Extract the [X, Y] coordinate from the center of the cell holding the provided text.  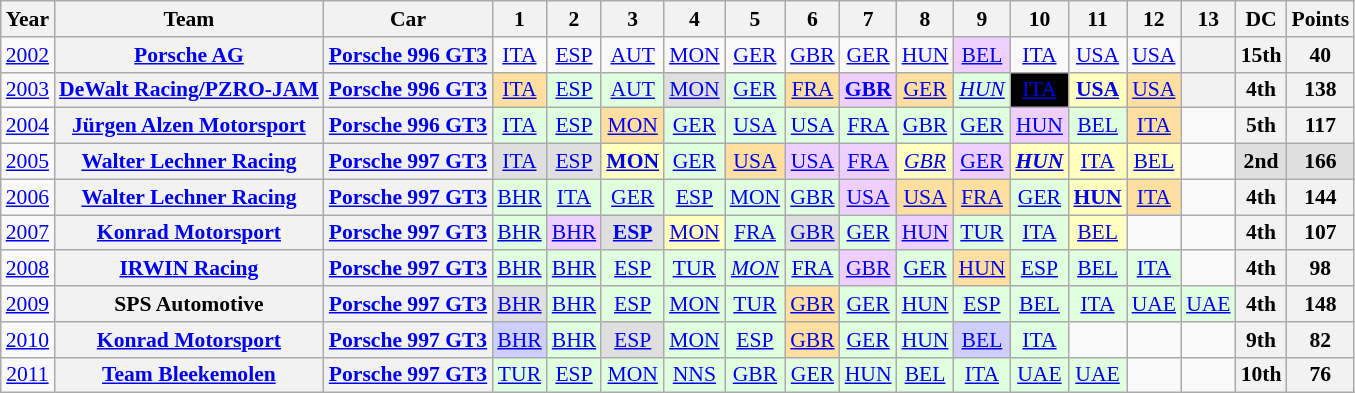
Team Bleekemolen [189, 375]
1 [520, 19]
144 [1320, 197]
Porsche AG [189, 55]
2 [574, 19]
8 [926, 19]
DeWalt Racing/PZRO-JAM [189, 90]
2011 [28, 375]
76 [1320, 375]
SPS Automotive [189, 304]
7 [868, 19]
107 [1320, 233]
IRWIN Racing [189, 269]
2002 [28, 55]
82 [1320, 340]
NNS [694, 375]
2007 [28, 233]
13 [1208, 19]
4 [694, 19]
2006 [28, 197]
98 [1320, 269]
DC [1262, 19]
5 [756, 19]
2010 [28, 340]
6 [812, 19]
40 [1320, 55]
10 [1039, 19]
3 [632, 19]
2004 [28, 126]
5th [1262, 126]
2008 [28, 269]
138 [1320, 90]
2nd [1262, 162]
Year [28, 19]
10th [1262, 375]
2003 [28, 90]
2009 [28, 304]
15th [1262, 55]
166 [1320, 162]
Jürgen Alzen Motorsport [189, 126]
Team [189, 19]
Points [1320, 19]
Car [408, 19]
11 [1097, 19]
2005 [28, 162]
9 [982, 19]
9th [1262, 340]
148 [1320, 304]
117 [1320, 126]
12 [1154, 19]
